Pinpoint the cell where the given text exists, returning its [X, Y] midpoint coordinate. 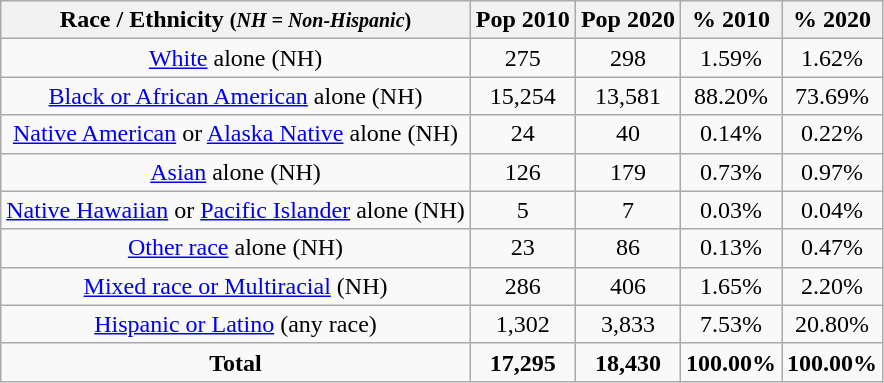
Asian alone (NH) [236, 172]
7 [628, 210]
179 [628, 172]
5 [522, 210]
18,430 [628, 362]
126 [522, 172]
0.04% [832, 210]
406 [628, 286]
1,302 [522, 324]
2.20% [832, 286]
23 [522, 248]
1.59% [730, 58]
0.22% [832, 134]
White alone (NH) [236, 58]
Black or African American alone (NH) [236, 96]
0.97% [832, 172]
40 [628, 134]
275 [522, 58]
7.53% [730, 324]
1.62% [832, 58]
Hispanic or Latino (any race) [236, 324]
0.73% [730, 172]
Other race alone (NH) [236, 248]
17,295 [522, 362]
13,581 [628, 96]
88.20% [730, 96]
286 [522, 286]
Race / Ethnicity (NH = Non-Hispanic) [236, 20]
86 [628, 248]
298 [628, 58]
% 2010 [730, 20]
Native American or Alaska Native alone (NH) [236, 134]
3,833 [628, 324]
% 2020 [832, 20]
1.65% [730, 286]
Total [236, 362]
73.69% [832, 96]
20.80% [832, 324]
0.47% [832, 248]
Mixed race or Multiracial (NH) [236, 286]
Native Hawaiian or Pacific Islander alone (NH) [236, 210]
0.13% [730, 248]
24 [522, 134]
15,254 [522, 96]
0.03% [730, 210]
Pop 2010 [522, 20]
0.14% [730, 134]
Pop 2020 [628, 20]
